From the cell containing the given text, extract its center point as [x, y] coordinate. 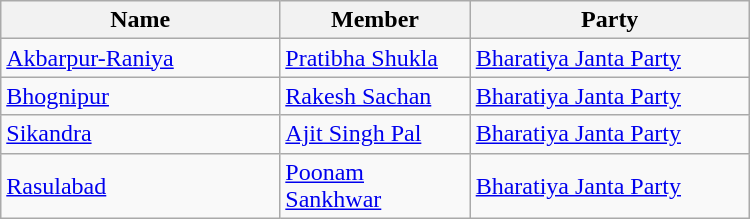
Ajit Singh Pal [375, 134]
Bhognipur [140, 96]
Poonam Sankhwar [375, 186]
Rakesh Sachan [375, 96]
Pratibha Shukla [375, 58]
Member [375, 20]
Party [610, 20]
Sikandra [140, 134]
Name [140, 20]
Rasulabad [140, 186]
Akbarpur-Raniya [140, 58]
